Find where the given text appears and provide that cell's center as [X, Y] coordinate. 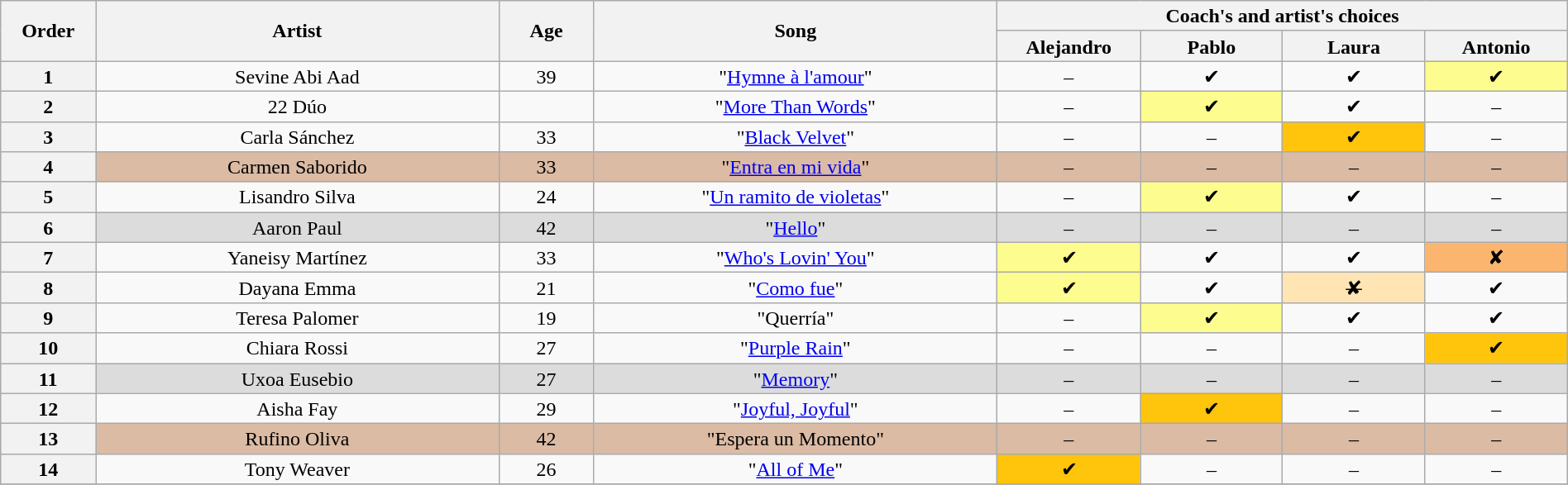
Dayana Emma [298, 288]
Antonio [1496, 46]
Pablo [1212, 46]
5 [48, 197]
Rufino Oliva [298, 440]
Carla Sánchez [298, 137]
"Un ramito de violetas" [796, 197]
Aisha Fay [298, 408]
10 [48, 349]
"Entra en mi vida" [796, 167]
39 [546, 76]
"Memory" [796, 378]
6 [48, 228]
22 Dúo [298, 106]
"Black Velvet" [796, 137]
Coach's and artist's choices [1283, 17]
"Purple Rain" [796, 349]
7 [48, 258]
13 [48, 440]
Sevine Abi Aad [298, 76]
Tony Weaver [298, 469]
"More Than Words" [796, 106]
Chiara Rossi [298, 349]
8 [48, 288]
Laura [1354, 46]
"Espera un Momento" [796, 440]
14 [48, 469]
Artist [298, 31]
Carmen Saborido [298, 167]
19 [546, 317]
Aaron Paul [298, 228]
Teresa Palomer [298, 317]
Uxoa Eusebio [298, 378]
"All of Me" [796, 469]
Age [546, 31]
"Hello" [796, 228]
"Como fue" [796, 288]
1 [48, 76]
"Querría" [796, 317]
24 [546, 197]
3 [48, 137]
29 [546, 408]
Yaneisy Martínez [298, 258]
12 [48, 408]
"Who's Lovin' You" [796, 258]
"Joyful, Joyful" [796, 408]
4 [48, 167]
Lisandro Silva [298, 197]
"Hymne à l'amour" [796, 76]
21 [546, 288]
Order [48, 31]
2 [48, 106]
9 [48, 317]
Alejandro [1068, 46]
26 [546, 469]
Song [796, 31]
11 [48, 378]
